From the cell containing the given text, extract its center point as [x, y] coordinate. 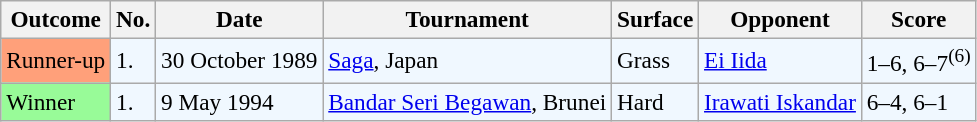
Winner [56, 101]
Opponent [780, 19]
Bandar Seri Begawan, Brunei [468, 101]
Saga, Japan [468, 60]
9 May 1994 [240, 101]
Irawati Iskandar [780, 101]
6–4, 6–1 [918, 101]
Grass [656, 60]
Surface [656, 19]
Outcome [56, 19]
Date [240, 19]
No. [134, 19]
1–6, 6–7(6) [918, 60]
Tournament [468, 19]
Ei Iida [780, 60]
30 October 1989 [240, 60]
Score [918, 19]
Hard [656, 101]
Runner-up [56, 60]
